Return the [X, Y] coordinate for the center point of the cell that contains the specified text.  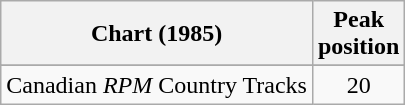
Canadian RPM Country Tracks [157, 85]
Chart (1985) [157, 34]
Peakposition [358, 34]
20 [358, 85]
